Capture the cell that displays the provided text and extract its (X, Y) central coordinate. 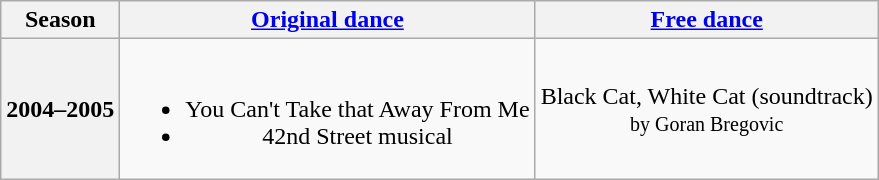
Free dance (706, 20)
You Can't Take that Away From Me42nd Street musical (328, 109)
Original dance (328, 20)
Season (60, 20)
Black Cat, White Cat (soundtrack) by Goran Bregovic (706, 109)
2004–2005 (60, 109)
